Return [X, Y] of the center of cell containing provided text 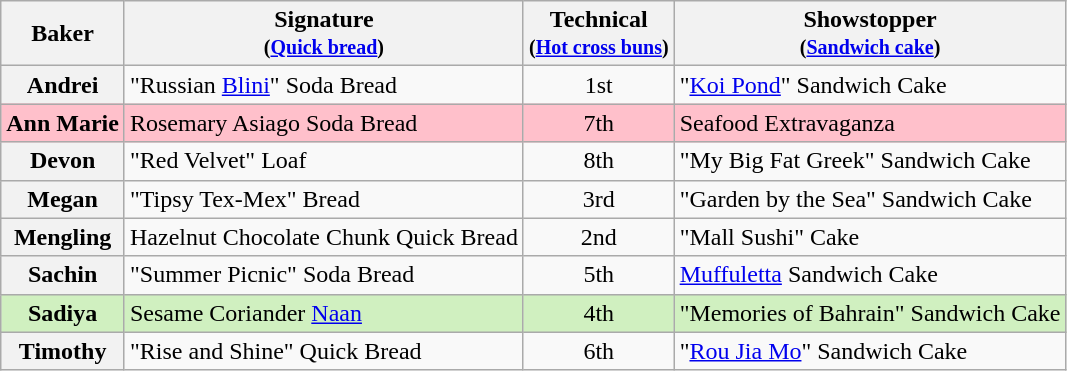
Devon [63, 161]
"Summer Picnic" Soda Bread [324, 275]
Ann Marie [63, 123]
Sadiya [63, 313]
5th [598, 275]
4th [598, 313]
Rosemary Asiago Soda Bread [324, 123]
Timothy [63, 351]
3rd [598, 199]
"Memories of Bahrain" Sandwich Cake [870, 313]
6th [598, 351]
Showstopper(Sandwich cake) [870, 34]
Sachin [63, 275]
Baker [63, 34]
Sesame Coriander Naan [324, 313]
"Red Velvet" Loaf [324, 161]
"Russian Blini" Soda Bread [324, 85]
Muffuletta Sandwich Cake [870, 275]
Mengling [63, 237]
"Koi Pond" Sandwich Cake [870, 85]
"Rise and Shine" Quick Bread [324, 351]
"My Big Fat Greek" Sandwich Cake [870, 161]
"Mall Sushi" Cake [870, 237]
Andrei [63, 85]
Technical(Hot cross buns) [598, 34]
"Rou Jia Mo" Sandwich Cake [870, 351]
"Tipsy Tex-Mex" Bread [324, 199]
1st [598, 85]
Signature(Quick bread) [324, 34]
Hazelnut Chocolate Chunk Quick Bread [324, 237]
7th [598, 123]
"Garden by the Sea" Sandwich Cake [870, 199]
Megan [63, 199]
8th [598, 161]
Seafood Extravaganza [870, 123]
2nd [598, 237]
